Extract the [x, y] coordinate from the center of the cell holding the provided text.  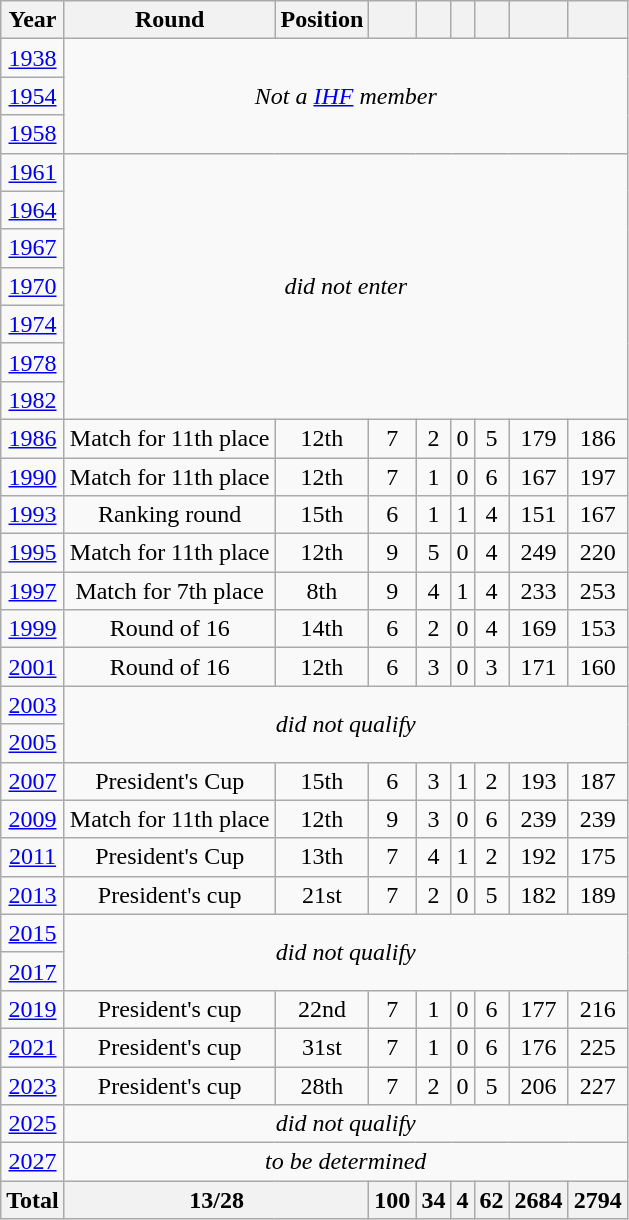
8th [322, 591]
2001 [33, 667]
2007 [33, 781]
1958 [33, 134]
153 [598, 629]
Total [33, 1200]
193 [538, 781]
187 [598, 781]
192 [538, 857]
1974 [33, 324]
206 [538, 1085]
227 [598, 1085]
2025 [33, 1124]
169 [538, 629]
225 [598, 1047]
1964 [33, 210]
1986 [33, 438]
13/28 [216, 1200]
177 [538, 1009]
2021 [33, 1047]
did not enter [346, 286]
Year [33, 20]
1938 [33, 58]
28th [322, 1085]
1967 [33, 248]
Not a IHF member [346, 96]
1978 [33, 362]
13th [322, 857]
2009 [33, 819]
100 [392, 1200]
160 [598, 667]
1961 [33, 172]
175 [598, 857]
Ranking round [170, 515]
1999 [33, 629]
1970 [33, 286]
176 [538, 1047]
Match for 7th place [170, 591]
253 [598, 591]
to be determined [346, 1162]
171 [538, 667]
2794 [598, 1200]
62 [492, 1200]
2005 [33, 743]
197 [598, 477]
1990 [33, 477]
Position [322, 20]
2019 [33, 1009]
2013 [33, 895]
249 [538, 553]
220 [598, 553]
233 [538, 591]
34 [434, 1200]
179 [538, 438]
182 [538, 895]
1954 [33, 96]
2027 [33, 1162]
31st [322, 1047]
1982 [33, 400]
1997 [33, 591]
189 [598, 895]
2017 [33, 971]
1995 [33, 553]
2003 [33, 705]
2023 [33, 1085]
2011 [33, 857]
14th [322, 629]
186 [598, 438]
151 [538, 515]
21st [322, 895]
2015 [33, 933]
1993 [33, 515]
Round [170, 20]
22nd [322, 1009]
2684 [538, 1200]
216 [598, 1009]
